Extract the (X, Y) coordinate from the center of the cell holding the provided text.  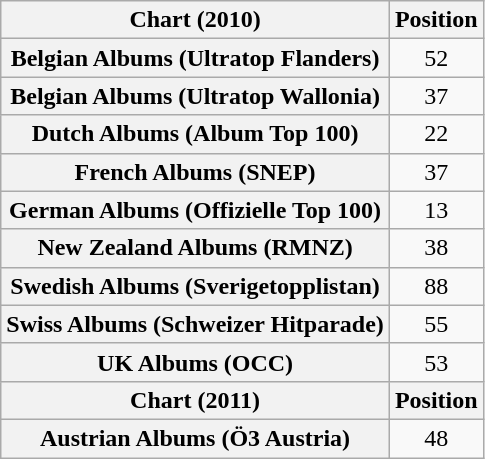
13 (436, 210)
Austrian Albums (Ö3 Austria) (196, 438)
52 (436, 58)
UK Albums (OCC) (196, 362)
Chart (2011) (196, 400)
88 (436, 286)
Swedish Albums (Sverigetopplistan) (196, 286)
53 (436, 362)
55 (436, 324)
Dutch Albums (Album Top 100) (196, 134)
German Albums (Offizielle Top 100) (196, 210)
Belgian Albums (Ultratop Flanders) (196, 58)
Swiss Albums (Schweizer Hitparade) (196, 324)
22 (436, 134)
48 (436, 438)
New Zealand Albums (RMNZ) (196, 248)
Chart (2010) (196, 20)
38 (436, 248)
French Albums (SNEP) (196, 172)
Belgian Albums (Ultratop Wallonia) (196, 96)
